Return (X, Y) of the center of cell containing provided text 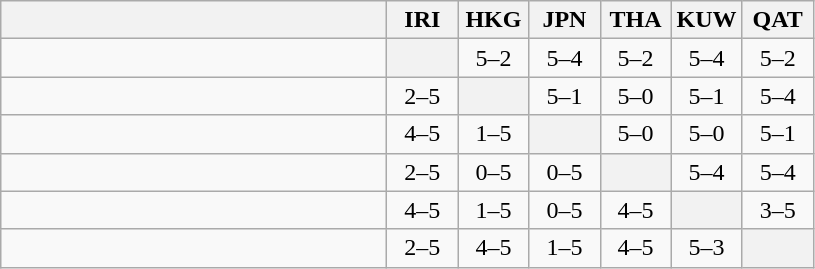
5–3 (706, 248)
QAT (778, 20)
THA (636, 20)
IRI (422, 20)
3–5 (778, 210)
HKG (494, 20)
KUW (706, 20)
JPN (564, 20)
